Locate the cell with the specified text and output its (x, y) center coordinate. 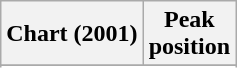
Peakposition (189, 34)
Chart (2001) (72, 34)
